Output the [X, Y] coordinate of the center of the cell containing the given text.  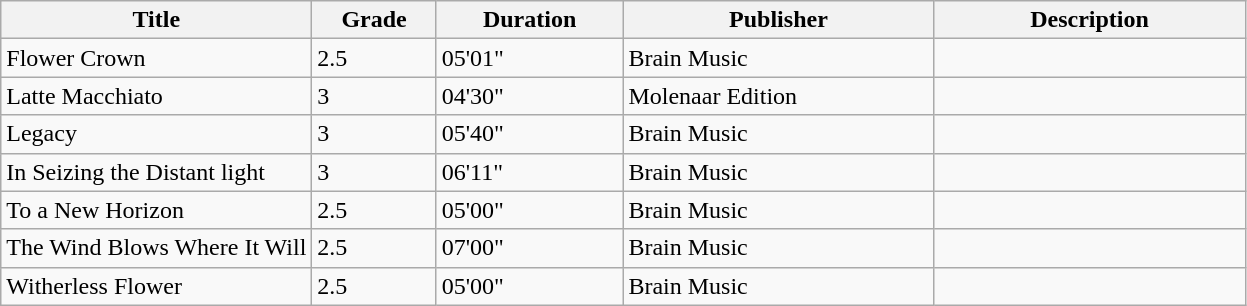
The Wind Blows Where It Will [156, 248]
Description [1090, 20]
Latte Macchiato [156, 96]
05'01" [530, 58]
07'00" [530, 248]
Publisher [778, 20]
Title [156, 20]
Legacy [156, 134]
05'40" [530, 134]
04'30" [530, 96]
Flower Crown [156, 58]
To a New Horizon [156, 210]
Witherless Flower [156, 286]
Grade [374, 20]
Duration [530, 20]
In Seizing the Distant light [156, 172]
Molenaar Edition [778, 96]
06'11" [530, 172]
